Return (x, y) of the center of cell containing provided text 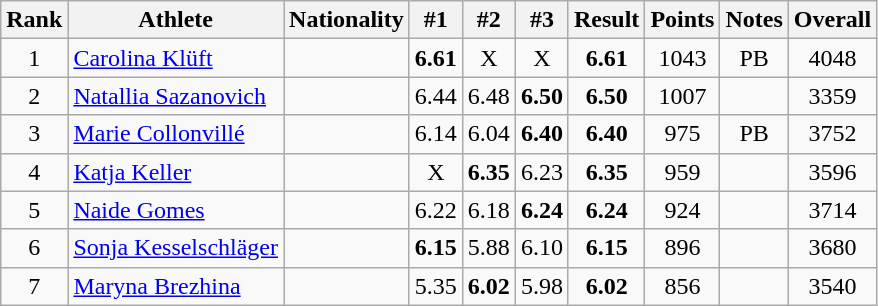
Natallia Sazanovich (176, 96)
6.04 (488, 134)
Maryna Brezhina (176, 286)
Nationality (347, 20)
Overall (832, 20)
6 (34, 248)
Sonja Kesselschläger (176, 248)
6.48 (488, 96)
1007 (682, 96)
1043 (682, 58)
Naide Gomes (176, 210)
5.98 (542, 286)
#3 (542, 20)
Marie Collonvillé (176, 134)
6.10 (542, 248)
#2 (488, 20)
6.22 (436, 210)
#1 (436, 20)
2 (34, 96)
5 (34, 210)
3540 (832, 286)
Athlete (176, 20)
Points (682, 20)
Katja Keller (176, 172)
896 (682, 248)
924 (682, 210)
975 (682, 134)
Notes (754, 20)
959 (682, 172)
3359 (832, 96)
1 (34, 58)
6.23 (542, 172)
6.44 (436, 96)
4 (34, 172)
3596 (832, 172)
5.88 (488, 248)
3 (34, 134)
7 (34, 286)
6.14 (436, 134)
Result (606, 20)
4048 (832, 58)
5.35 (436, 286)
3680 (832, 248)
3714 (832, 210)
Rank (34, 20)
Carolina Klüft (176, 58)
3752 (832, 134)
856 (682, 286)
6.18 (488, 210)
